Find where the given text appears and provide that cell's center as (x, y) coordinate. 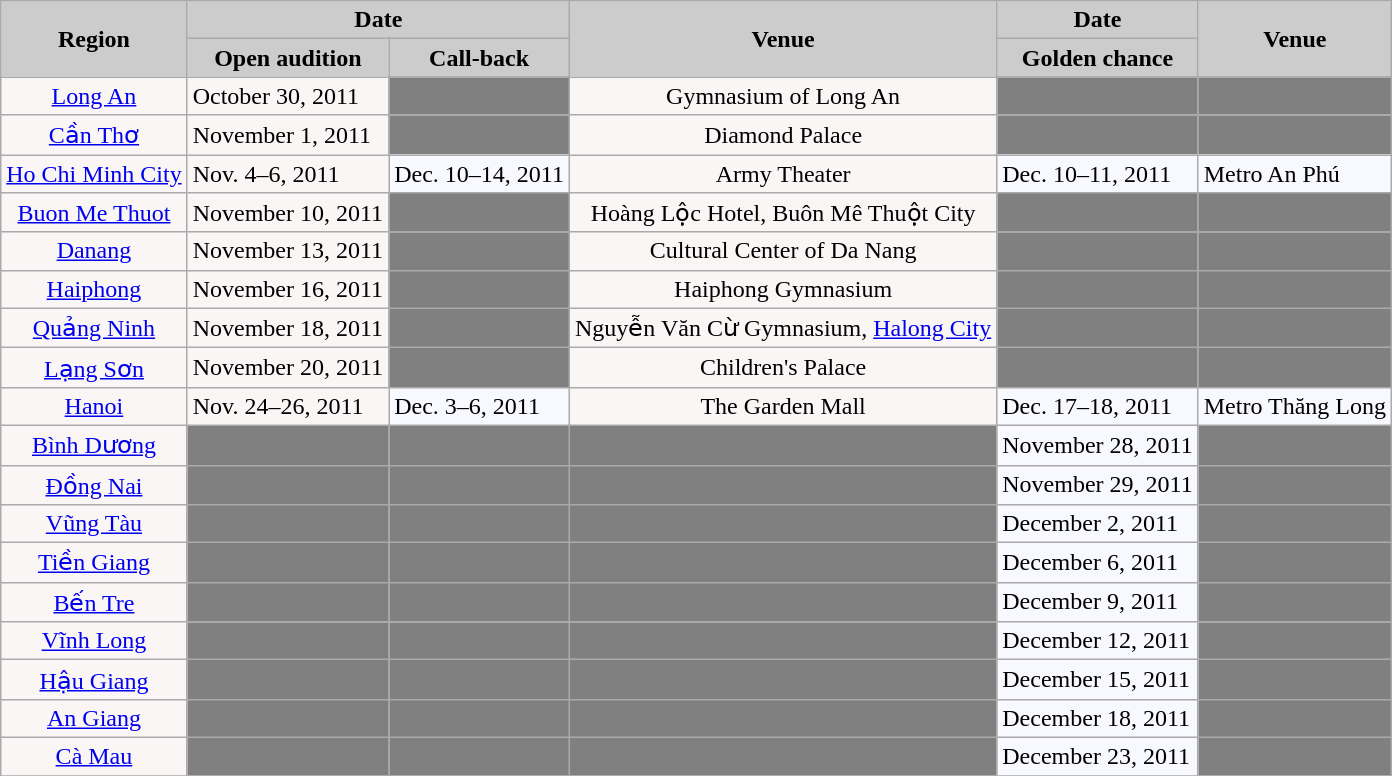
November 28, 2011 (1098, 445)
November 18, 2011 (288, 328)
Long An (94, 96)
Cà Mau (94, 756)
Army Theater (782, 173)
Danang (94, 251)
November 13, 2011 (288, 251)
Buon Me Thuot (94, 213)
Haiphong (94, 289)
Open audition (288, 58)
Dec. 10–14, 2011 (480, 173)
Hanoi (94, 406)
November 29, 2011 (1098, 485)
November 16, 2011 (288, 289)
Bình Dương (94, 445)
November 10, 2011 (288, 213)
Nov. 4–6, 2011 (288, 173)
Vĩnh Long (94, 641)
Ho Chi Minh City (94, 173)
November 20, 2011 (288, 368)
Nguyễn Văn Cừ Gymnasium, Halong City (782, 328)
Cần Thơ (94, 135)
Metro Thăng Long (1294, 406)
November 1, 2011 (288, 135)
Haiphong Gymnasium (782, 289)
Dec. 10–11, 2011 (1098, 173)
December 2, 2011 (1098, 524)
Dec. 17–18, 2011 (1098, 406)
December 9, 2011 (1098, 602)
Gymnasium of Long An (782, 96)
Diamond Palace (782, 135)
October 30, 2011 (288, 96)
Cultural Center of Da Nang (782, 251)
December 23, 2011 (1098, 756)
Nov. 24–26, 2011 (288, 406)
Metro An Phú (1294, 173)
Lạng Sơn (94, 368)
Vũng Tàu (94, 524)
Region (94, 39)
Golden chance (1098, 58)
Children's Palace (782, 368)
Tiền Giang (94, 563)
December 6, 2011 (1098, 563)
Bến Tre (94, 602)
Dec. 3–6, 2011 (480, 406)
Call-back (480, 58)
Hậu Giang (94, 680)
The Garden Mall (782, 406)
December 18, 2011 (1098, 718)
Hoàng Lộc Hotel, Buôn Mê Thuột City (782, 213)
An Giang (94, 718)
December 15, 2011 (1098, 680)
Đồng Nai (94, 485)
Quảng Ninh (94, 328)
December 12, 2011 (1098, 641)
